Search for the cell housing the specified text and yield its (x, y) center coordinate. 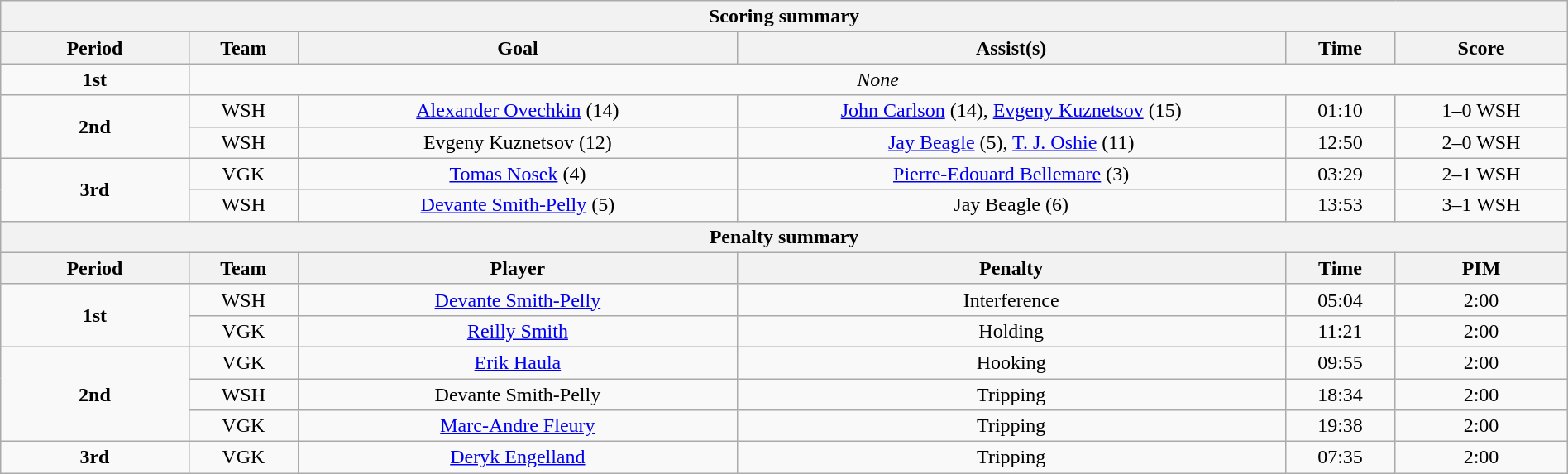
Penalty summary (784, 237)
Jay Beagle (5), T. J. Oshie (11) (1011, 142)
Jay Beagle (6) (1011, 205)
12:50 (1340, 142)
John Carlson (14), Evgeny Kuznetsov (15) (1011, 111)
Deryk Engelland (518, 457)
11:21 (1340, 331)
Alexander Ovechkin (14) (518, 111)
Devante Smith-Pelly (5) (518, 205)
07:35 (1340, 457)
03:29 (1340, 174)
1–0 WSH (1481, 111)
3–1 WSH (1481, 205)
2–0 WSH (1481, 142)
19:38 (1340, 426)
Holding (1011, 331)
Assist(s) (1011, 48)
Goal (518, 48)
Scoring summary (784, 17)
Score (1481, 48)
Evgeny Kuznetsov (12) (518, 142)
05:04 (1340, 299)
18:34 (1340, 395)
Marc-Andre Fleury (518, 426)
Reilly Smith (518, 331)
Pierre-Edouard Bellemare (3) (1011, 174)
Interference (1011, 299)
2–1 WSH (1481, 174)
Penalty (1011, 268)
Hooking (1011, 362)
09:55 (1340, 362)
Tomas Nosek (4) (518, 174)
PIM (1481, 268)
01:10 (1340, 111)
13:53 (1340, 205)
Player (518, 268)
Erik Haula (518, 362)
None (878, 79)
